Detect which cell encompasses the target text, then output its (x, y) center coordinate. 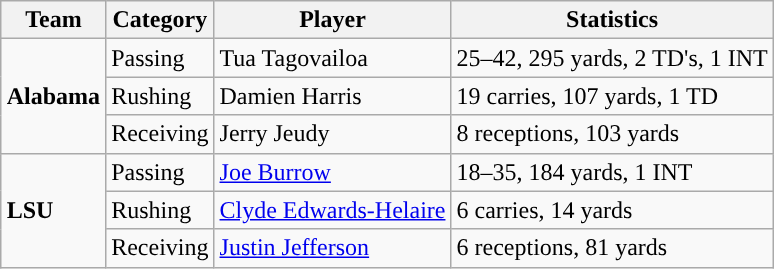
Jerry Jeudy (332, 134)
Alabama (53, 96)
Statistics (612, 20)
Damien Harris (332, 96)
LSU (53, 210)
Justin Jefferson (332, 248)
Clyde Edwards-Helaire (332, 210)
19 carries, 107 yards, 1 TD (612, 96)
Category (160, 20)
6 receptions, 81 yards (612, 248)
Team (53, 20)
Tua Tagovailoa (332, 58)
8 receptions, 103 yards (612, 134)
Player (332, 20)
6 carries, 14 yards (612, 210)
Joe Burrow (332, 172)
25–42, 295 yards, 2 TD's, 1 INT (612, 58)
18–35, 184 yards, 1 INT (612, 172)
